Identify which cell holds the provided text, then report its (X, Y) central coordinate. 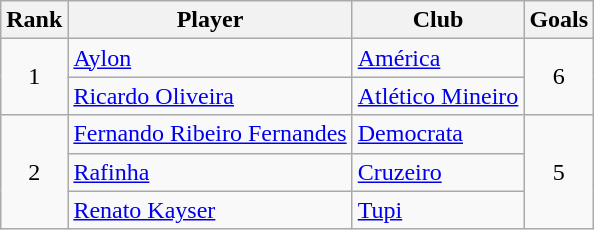
1 (34, 77)
Aylon (210, 58)
5 (559, 172)
Goals (559, 20)
Player (210, 20)
Fernando Ribeiro Fernandes (210, 134)
Renato Kayser (210, 210)
Democrata (438, 134)
Tupi (438, 210)
Cruzeiro (438, 172)
Rafinha (210, 172)
6 (559, 77)
Atlético Mineiro (438, 96)
2 (34, 172)
América (438, 58)
Ricardo Oliveira (210, 96)
Rank (34, 20)
Club (438, 20)
